Identify which cell holds the provided text, then report its [x, y] central coordinate. 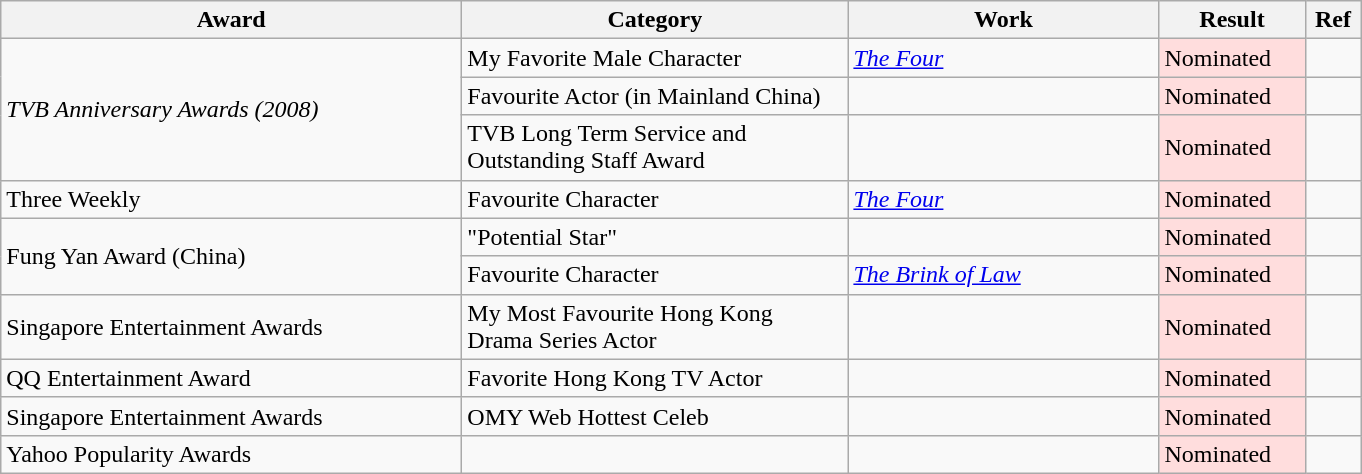
Work [1004, 20]
My Most Favourite Hong Kong Drama Series Actor [655, 326]
My Favorite Male Character [655, 58]
Three Weekly [232, 199]
Result [1232, 20]
TVB Long Term Service and Outstanding Staff Award [655, 148]
Yahoo Popularity Awards [232, 454]
QQ Entertainment Award [232, 378]
Favourite Actor (in Mainland China) [655, 96]
Category [655, 20]
Award [232, 20]
Favorite Hong Kong TV Actor [655, 378]
TVB Anniversary Awards (2008) [232, 110]
Fung Yan Award (China) [232, 256]
"Potential Star" [655, 237]
The Brink of Law [1004, 275]
Ref [1333, 20]
OMY Web Hottest Celeb [655, 416]
